Provide the (x, y) coordinate of the cell's center where the given text is located.  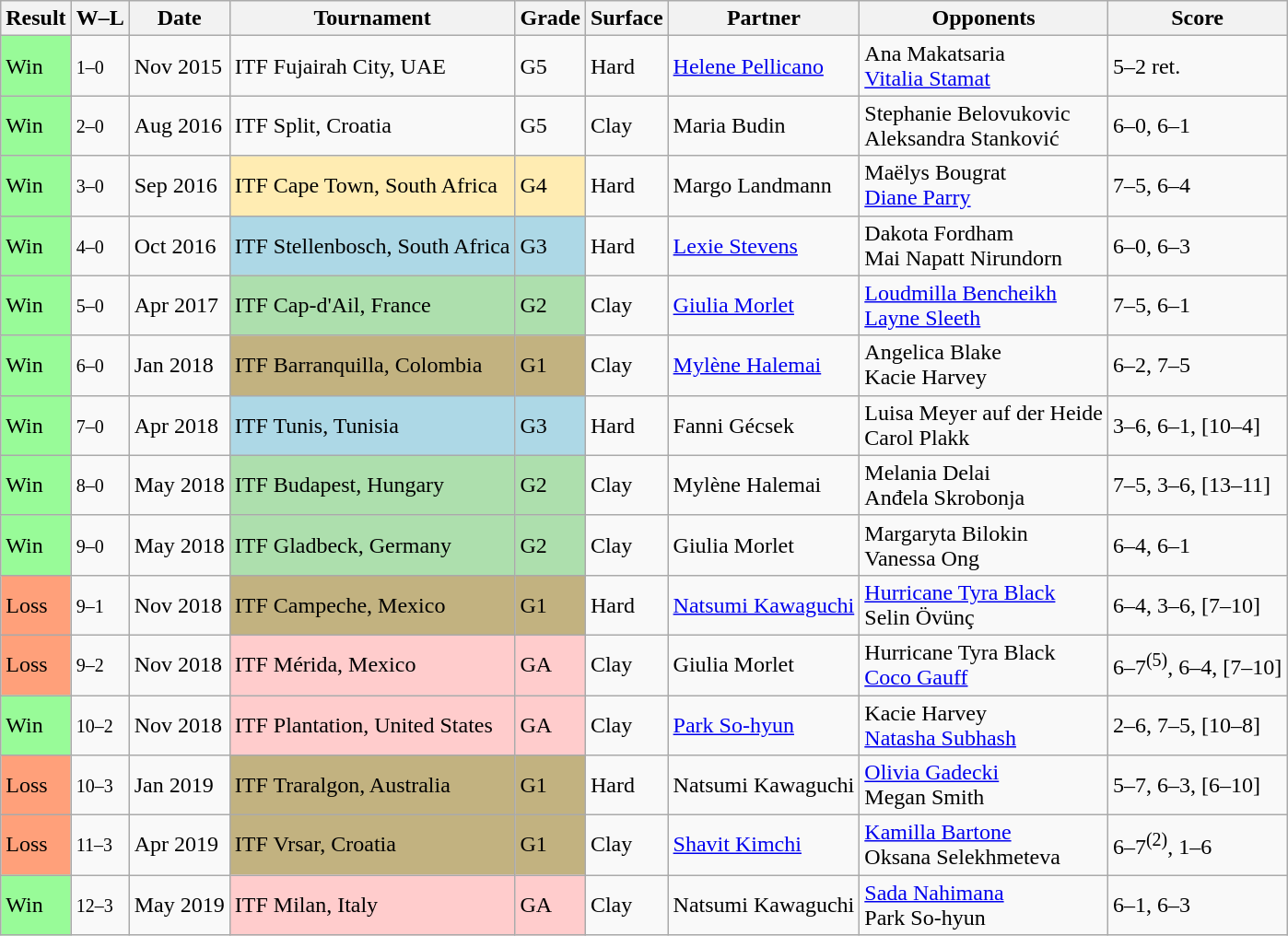
7–0 (100, 426)
Angelica Blake Kacie Harvey (984, 365)
10–2 (100, 724)
ITF Campeche, Mexico (372, 604)
ITF Gladbeck, Germany (372, 545)
Apr 2018 (179, 426)
6–7(2), 1–6 (1197, 846)
4–0 (100, 245)
12–3 (100, 905)
6–0 (100, 365)
ITF Vrsar, Croatia (372, 846)
2–0 (100, 125)
Jan 2018 (179, 365)
ITF Plantation, United States (372, 724)
Park So-hyun (764, 724)
3–0 (100, 186)
Maria Budin (764, 125)
Fanni Gécsek (764, 426)
Sada Nahimana Park So-hyun (984, 905)
Result (36, 18)
ITF Tunis, Tunisia (372, 426)
ITF Cape Town, South Africa (372, 186)
7–5, 6–4 (1197, 186)
6–4, 6–1 (1197, 545)
Helene Pellicano (764, 66)
Kacie Harvey Natasha Subhash (984, 724)
Oct 2016 (179, 245)
ITF Traralgon, Australia (372, 785)
5–2 ret. (1197, 66)
G4 (550, 186)
9–0 (100, 545)
ITF Budapest, Hungary (372, 485)
Melania Delai Anđela Skrobonja (984, 485)
Shavit Kimchi (764, 846)
Loudmilla Bencheikh Layne Sleeth (984, 306)
9–2 (100, 665)
Stephanie Belovukovic Aleksandra Stanković (984, 125)
9–1 (100, 604)
ITF Fujairah City, UAE (372, 66)
Score (1197, 18)
ITF Split, Croatia (372, 125)
ITF Cap-d'Ail, France (372, 306)
May 2019 (179, 905)
Ana Makatsaria Vitalia Stamat (984, 66)
Sep 2016 (179, 186)
ITF Stellenbosch, South Africa (372, 245)
Kamilla Bartone Oksana Selekhmeteva (984, 846)
ITF Mérida, Mexico (372, 665)
Opponents (984, 18)
Aug 2016 (179, 125)
7–5, 6–1 (1197, 306)
6–4, 3–6, [7–10] (1197, 604)
Luisa Meyer auf der Heide Carol Plakk (984, 426)
Olivia Gadecki Megan Smith (984, 785)
Hurricane Tyra Black Selin Övünç (984, 604)
6–7(5), 6–4, [7–10] (1197, 665)
6–0, 6–3 (1197, 245)
Apr 2017 (179, 306)
11–3 (100, 846)
Tournament (372, 18)
W–L (100, 18)
3–6, 6–1, [10–4] (1197, 426)
Surface (626, 18)
Dakota Fordham Mai Napatt Nirundorn (984, 245)
Partner (764, 18)
Grade (550, 18)
Maëlys Bougrat Diane Parry (984, 186)
Lexie Stevens (764, 245)
Jan 2019 (179, 785)
Margo Landmann (764, 186)
5–0 (100, 306)
8–0 (100, 485)
ITF Milan, Italy (372, 905)
6–1, 6–3 (1197, 905)
6–0, 6–1 (1197, 125)
1–0 (100, 66)
Apr 2019 (179, 846)
6–2, 7–5 (1197, 365)
Nov 2015 (179, 66)
10–3 (100, 785)
2–6, 7–5, [10–8] (1197, 724)
7–5, 3–6, [13–11] (1197, 485)
Margaryta Bilokin Vanessa Ong (984, 545)
Date (179, 18)
5–7, 6–3, [6–10] (1197, 785)
Hurricane Tyra Black Coco Gauff (984, 665)
ITF Barranquilla, Colombia (372, 365)
